Search for the cell housing the specified text and yield its (X, Y) center coordinate. 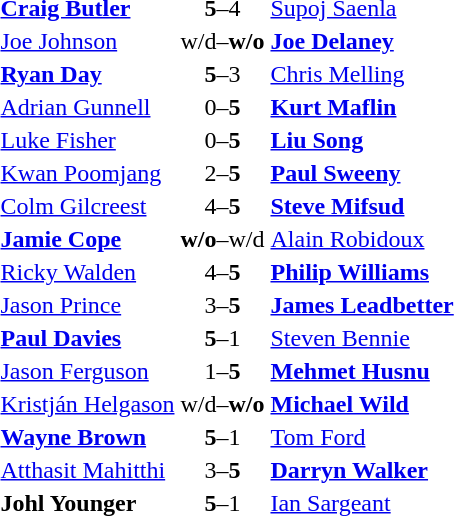
5–3 (222, 74)
1–5 (222, 371)
2–5 (222, 173)
w/o–w/d (222, 239)
